From the cell containing the given text, extract its center point as [x, y] coordinate. 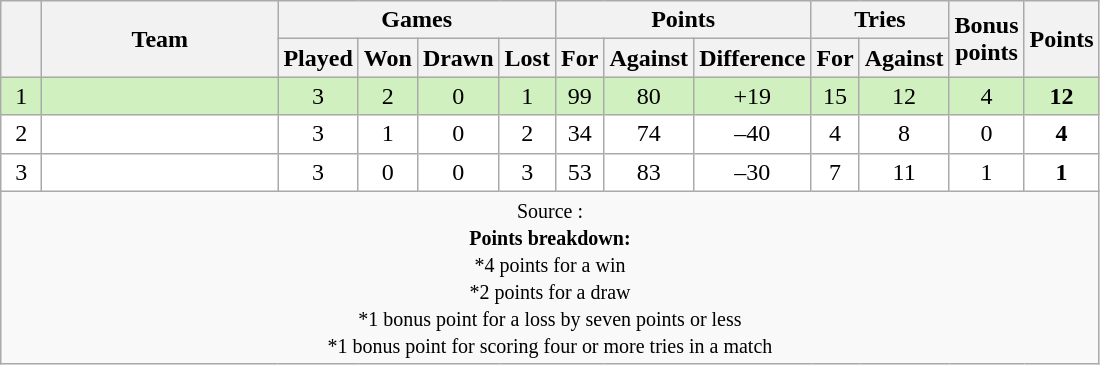
7 [835, 172]
Lost [527, 58]
Bonus points [986, 39]
+19 [752, 96]
Team [160, 39]
Played [318, 58]
53 [579, 172]
–30 [752, 172]
74 [649, 134]
83 [649, 172]
–40 [752, 134]
8 [904, 134]
Drawn [458, 58]
11 [904, 172]
Games [417, 20]
34 [579, 134]
80 [649, 96]
Tries [880, 20]
Won [388, 58]
15 [835, 96]
99 [579, 96]
Difference [752, 58]
